Detect which cell encompasses the target text, then output its [X, Y] center coordinate. 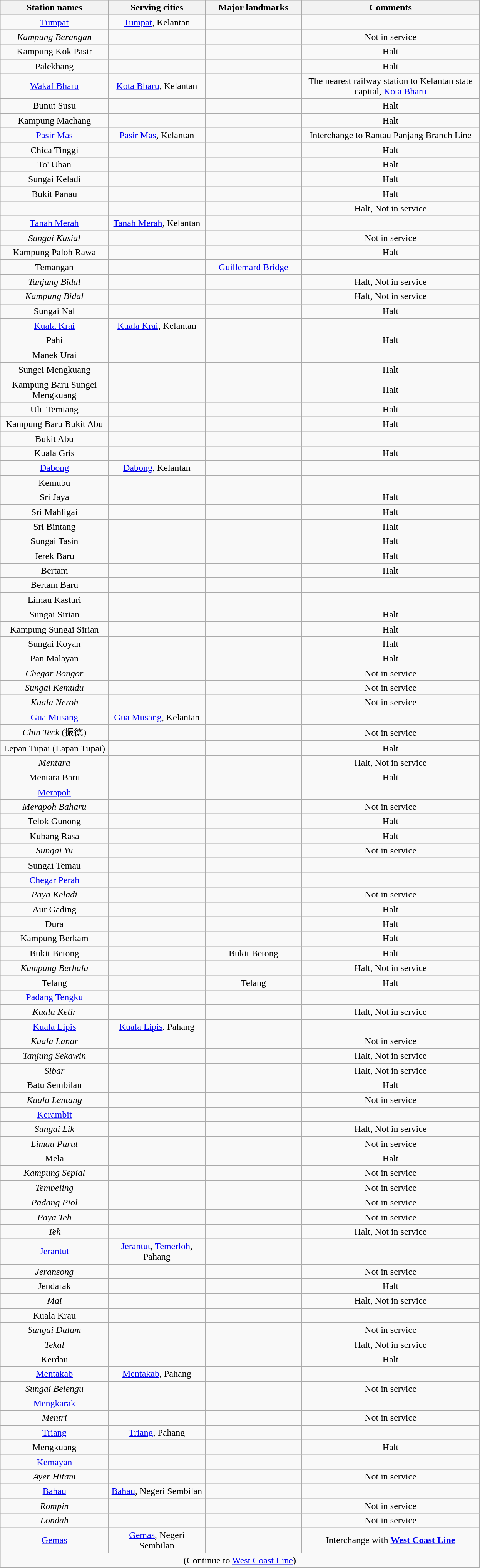
Temangan [55, 267]
Ulu Temiang [55, 409]
Kerambit [55, 1115]
Kerdau [55, 1359]
Sungai Temau [55, 865]
Kemubu [55, 483]
Kubang Rasa [55, 836]
Kampung Machang [55, 120]
Merapoh Baharu [55, 807]
Sungai Kusial [55, 238]
Sungai Belengu [55, 1389]
Kampung Baru Sungei Mengkuang [55, 390]
Tanjung Bidal [55, 282]
Triang [55, 1432]
Padang Tengku [55, 997]
Triang, Pahang [157, 1432]
Sungai Koyan [55, 644]
Bukit Abu [55, 438]
Chegar Perah [55, 880]
Jendarak [55, 1286]
Sungai Keladi [55, 179]
Gemas [55, 1541]
Limau Purut [55, 1144]
Limau Kasturi [55, 600]
Mengkarak [55, 1403]
Gua Musang [55, 717]
Lepan Tupai (Lapan Tupai) [55, 748]
Kuala Ketir [55, 1012]
Kampung Paloh Rawa [55, 253]
Tembeling [55, 1188]
Gua Musang, Kelantan [157, 717]
Bahau [55, 1491]
Sungai Nal [55, 311]
Rompin [55, 1506]
Tumpat, Kelantan [157, 22]
Kota Bharu, Kelantan [157, 86]
Sri Bintang [55, 527]
Mai [55, 1301]
Jeransong [55, 1272]
Major landmarks [253, 8]
Mentakab [55, 1374]
Station names [55, 8]
Teh [55, 1232]
Chica Tinggi [55, 150]
Tekal [55, 1345]
Bertam [55, 571]
Sungai Dalam [55, 1330]
Palekbang [55, 66]
Pahi [55, 340]
Mentri [55, 1418]
Kampung Kok Pasir [55, 52]
Padang Piol [55, 1202]
Telok Gunong [55, 822]
(Continue to West Coast Line) [240, 1560]
Sungai Tasin [55, 541]
To' Uban [55, 164]
Mela [55, 1158]
Kuala Neroh [55, 703]
Kampung Berangan [55, 37]
Sri Mahligai [55, 512]
Jerantut [55, 1251]
Gemas, Negeri Sembilan [157, 1541]
Tanjung Sekawin [55, 1056]
Serving cities [157, 8]
Pasir Mas [55, 135]
Merapoh [55, 792]
Batu Sembilan [55, 1085]
Kuala Krau [55, 1315]
Jerek Baru [55, 556]
Pasir Mas, Kelantan [157, 135]
Chegar Bongor [55, 673]
Paya Teh [55, 1217]
Dabong [55, 468]
Paya Keladi [55, 895]
Bunut Susu [55, 106]
Sungai Kemudu [55, 688]
Bahau, Negeri Sembilan [157, 1491]
Aur Gading [55, 909]
Sungei Mengkuang [55, 370]
The nearest railway station to Kelantan state capital, Kota Bharu [390, 86]
Sri Jaya [55, 497]
Kuala Krai [55, 326]
Ayer Hitam [55, 1476]
Tumpat [55, 22]
Manek Urai [55, 355]
Kuala Lanar [55, 1041]
Mengkuang [55, 1447]
Kemayan [55, 1462]
Mentara Baru [55, 777]
Sungai Lik [55, 1129]
Kuala Lipis [55, 1027]
Kuala Lentang [55, 1100]
Tanah Merah, Kelantan [157, 223]
Tanah Merah [55, 223]
Mentara [55, 763]
Dabong, Kelantan [157, 468]
Guillemard Bridge [253, 267]
Kampung Bidal [55, 296]
Kampung Baru Bukit Abu [55, 424]
Kampung Sepial [55, 1173]
Bertam Baru [55, 585]
Interchange with West Coast Line [390, 1541]
Mentakab, Pahang [157, 1374]
Sungai Sirian [55, 614]
Sungai Yu [55, 851]
Pan Malayan [55, 658]
Wakaf Bharu [55, 86]
Kuala Lipis, Pahang [157, 1027]
Kuala Gris [55, 453]
Kampung Berkam [55, 939]
Chin Teck (振德) [55, 733]
Comments [390, 8]
Kampung Sungai Sirian [55, 629]
Sibar [55, 1071]
Bukit Panau [55, 194]
Londah [55, 1521]
Interchange to Rantau Panjang Branch Line [390, 135]
Jerantut, Temerloh, Pahang [157, 1251]
Kampung Berhala [55, 968]
Kuala Krai, Kelantan [157, 326]
Dura [55, 924]
